Extract the [X, Y] coordinate from the center of the cell holding the provided text.  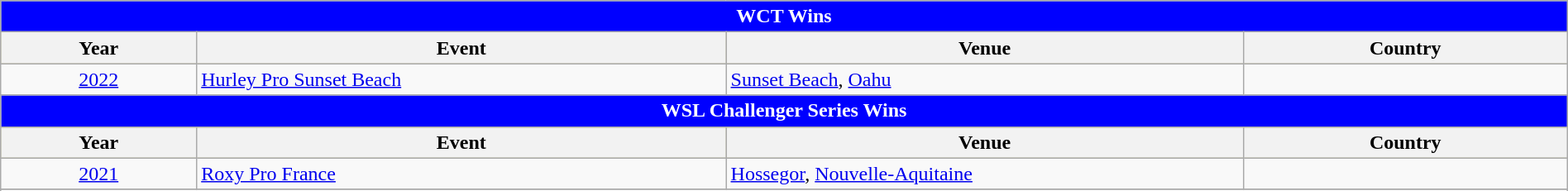
WSL Challenger Series Wins [784, 111]
Roxy Pro France [461, 174]
Hossegor, Nouvelle-Aquitaine [984, 174]
Hurley Pro Sunset Beach [461, 79]
2022 [99, 79]
Sunset Beach, Oahu [984, 79]
WCT Wins [784, 17]
2021 [99, 174]
